Detect which cell encompasses the target text, then output its [x, y] center coordinate. 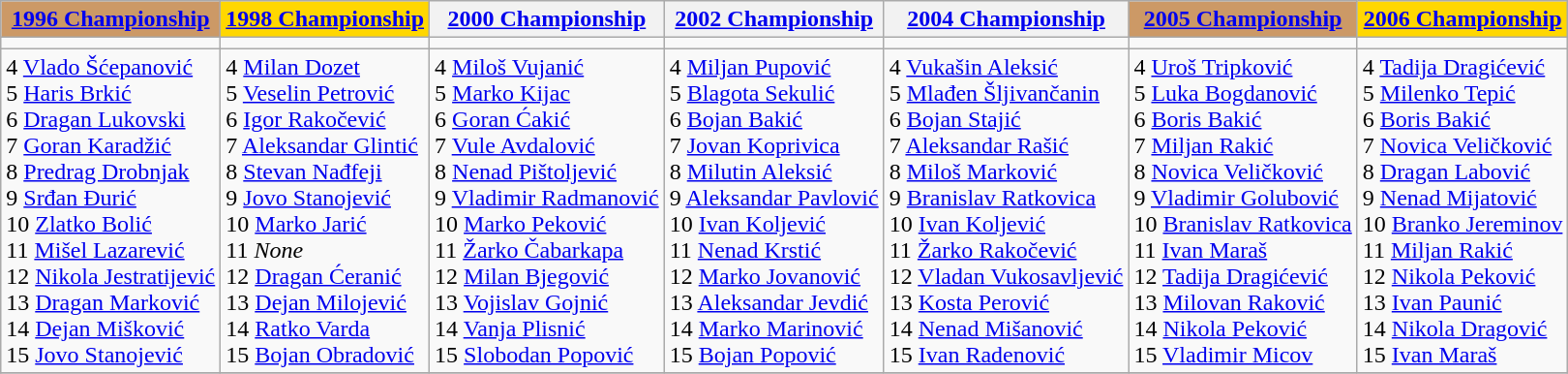
2004 Championship [1007, 19]
1996 Championship [110, 19]
2005 Championship [1243, 19]
1998 Championship [325, 19]
2006 Championship [1462, 19]
2000 Championship [548, 19]
2002 Championship [774, 19]
